Output the (x, y) coordinate of the center of the cell containing the given text.  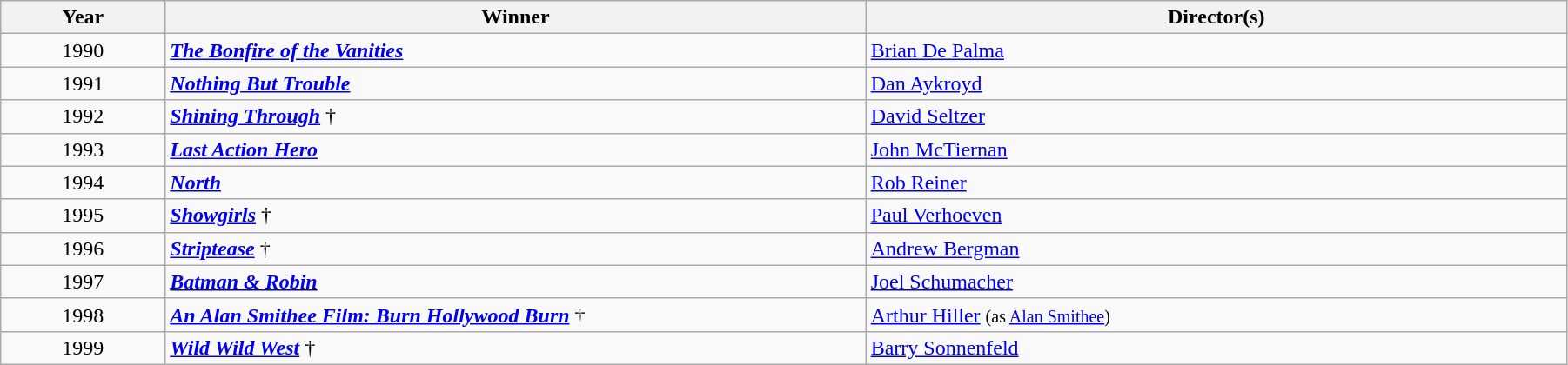
Joel Schumacher (1216, 282)
1991 (84, 83)
1990 (84, 50)
1995 (84, 216)
1994 (84, 182)
Rob Reiner (1216, 182)
Showgirls † (515, 216)
Year (84, 17)
Shining Through † (515, 116)
Last Action Hero (515, 149)
Striptease † (515, 249)
Winner (515, 17)
Arthur Hiller (as Alan Smithee) (1216, 315)
Wild Wild West † (515, 348)
1996 (84, 249)
Director(s) (1216, 17)
David Seltzer (1216, 116)
1992 (84, 116)
North (515, 182)
The Bonfire of the Vanities (515, 50)
1993 (84, 149)
Nothing But Trouble (515, 83)
Andrew Bergman (1216, 249)
Barry Sonnenfeld (1216, 348)
1998 (84, 315)
Dan Aykroyd (1216, 83)
An Alan Smithee Film: Burn Hollywood Burn † (515, 315)
1999 (84, 348)
Paul Verhoeven (1216, 216)
Batman & Robin (515, 282)
Brian De Palma (1216, 50)
John McTiernan (1216, 149)
1997 (84, 282)
